Return [x, y] of the center of cell containing provided text 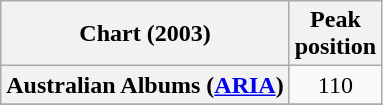
Peakposition [335, 34]
Chart (2003) [145, 34]
110 [335, 85]
Australian Albums (ARIA) [145, 85]
